Provide the [x, y] coordinate of the cell's center where the given text is located.  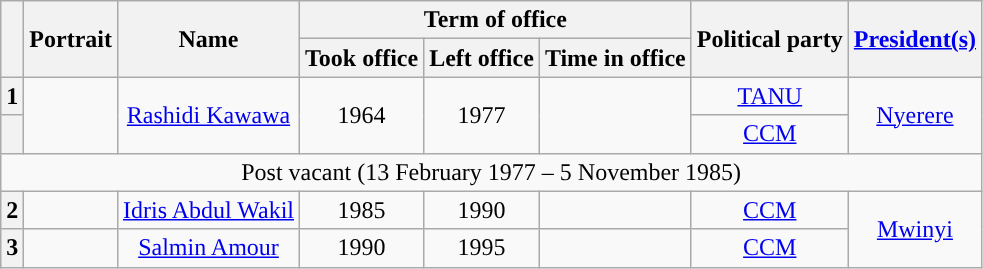
Left office [482, 58]
Mwinyi [914, 229]
2 [12, 210]
TANU [770, 96]
Salmin Amour [208, 248]
Time in office [615, 58]
Name [208, 39]
1977 [482, 115]
1964 [362, 115]
Term of office [496, 20]
1985 [362, 210]
President(s) [914, 39]
Political party [770, 39]
1995 [482, 248]
Took office [362, 58]
3 [12, 248]
Idris Abdul Wakil [208, 210]
Portrait [71, 39]
Nyerere [914, 115]
Rashidi Kawawa [208, 115]
1 [12, 96]
Post vacant (13 February 1977 – 5 November 1985) [492, 172]
